From the cell containing the given text, extract its center point as (x, y) coordinate. 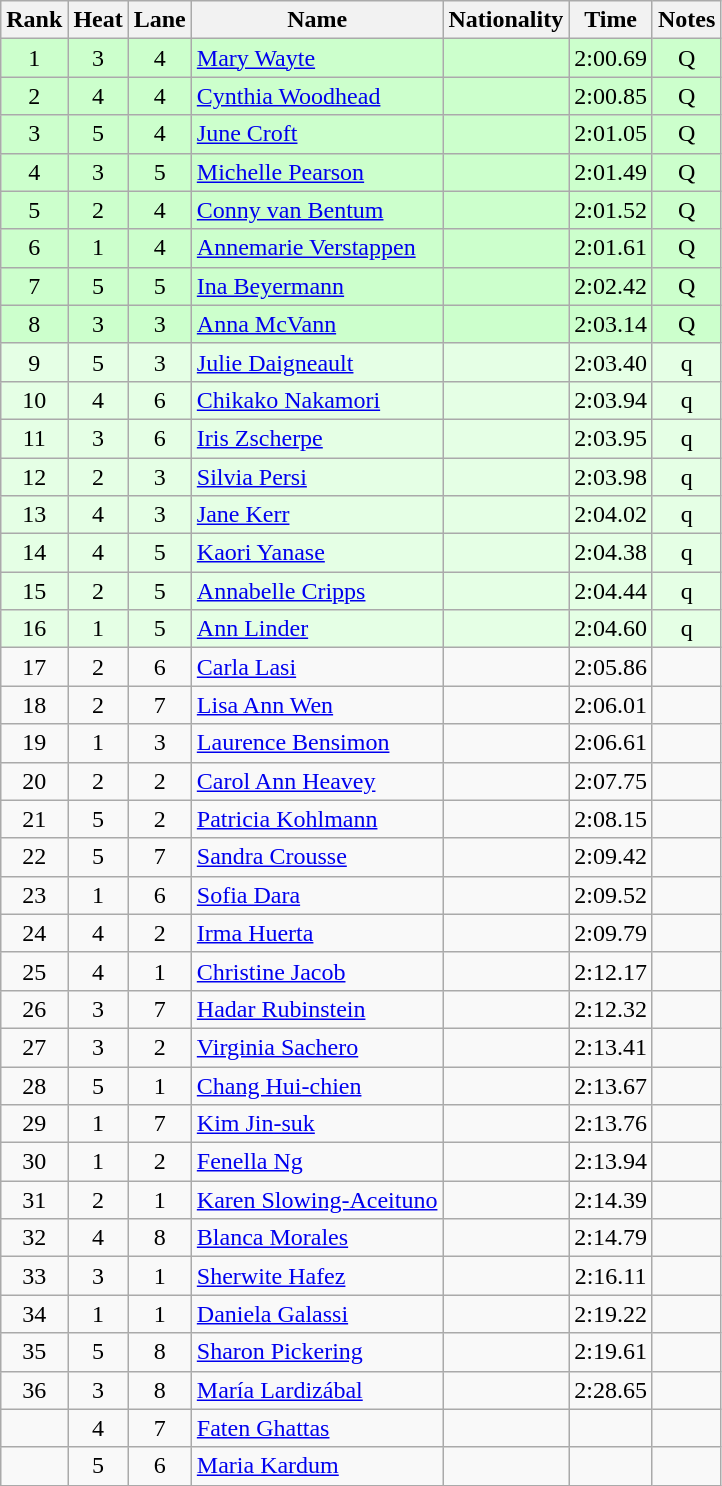
15 (34, 591)
9 (34, 362)
2:06.61 (611, 743)
2:04.60 (611, 629)
Iris Zscherpe (317, 438)
2:04.02 (611, 515)
Irma Huerta (317, 933)
2:00.85 (611, 96)
2:03.14 (611, 324)
35 (34, 1352)
2:01.49 (611, 172)
2:04.44 (611, 591)
33 (34, 1276)
36 (34, 1390)
28 (34, 1085)
2:09.79 (611, 933)
Jane Kerr (317, 515)
29 (34, 1124)
14 (34, 553)
2:19.22 (611, 1314)
Daniela Galassi (317, 1314)
21 (34, 819)
June Croft (317, 134)
2:12.32 (611, 1009)
26 (34, 1009)
2:12.17 (611, 971)
Chikako Nakamori (317, 400)
Sofia Dara (317, 895)
Rank (34, 20)
Anna McVann (317, 324)
Sherwite Hafez (317, 1276)
2:03.40 (611, 362)
Julie Daigneault (317, 362)
Sandra Crousse (317, 857)
23 (34, 895)
Hadar Rubinstein (317, 1009)
Faten Ghattas (317, 1428)
Michelle Pearson (317, 172)
Silvia Persi (317, 477)
Kaori Yanase (317, 553)
2:13.67 (611, 1085)
Chang Hui-chien (317, 1085)
2:09.52 (611, 895)
18 (34, 705)
32 (34, 1238)
2:07.75 (611, 781)
Carla Lasi (317, 667)
2:13.41 (611, 1047)
Annemarie Verstappen (317, 248)
24 (34, 933)
2:04.38 (611, 553)
2:16.11 (611, 1276)
2:00.69 (611, 58)
2:03.94 (611, 400)
20 (34, 781)
2:28.65 (611, 1390)
11 (34, 438)
25 (34, 971)
19 (34, 743)
Christine Jacob (317, 971)
2:08.15 (611, 819)
2:05.86 (611, 667)
Heat (98, 20)
Cynthia Woodhead (317, 96)
2:13.94 (611, 1162)
17 (34, 667)
Virginia Sachero (317, 1047)
Conny van Bentum (317, 210)
Fenella Ng (317, 1162)
16 (34, 629)
2:01.61 (611, 248)
2:14.39 (611, 1200)
Carol Ann Heavey (317, 781)
2:19.61 (611, 1352)
31 (34, 1200)
Maria Kardum (317, 1466)
2:13.76 (611, 1124)
2:03.98 (611, 477)
Nationality (506, 20)
María Lardizábal (317, 1390)
13 (34, 515)
Mary Wayte (317, 58)
Lane (160, 20)
Annabelle Cripps (317, 591)
2:06.01 (611, 705)
Karen Slowing-Aceituno (317, 1200)
12 (34, 477)
2:01.05 (611, 134)
2:09.42 (611, 857)
Sharon Pickering (317, 1352)
27 (34, 1047)
Lisa Ann Wen (317, 705)
2:01.52 (611, 210)
10 (34, 400)
Laurence Bensimon (317, 743)
Name (317, 20)
22 (34, 857)
34 (34, 1314)
Time (611, 20)
Kim Jin-suk (317, 1124)
Patricia Kohlmann (317, 819)
2:14.79 (611, 1238)
Blanca Morales (317, 1238)
30 (34, 1162)
Ann Linder (317, 629)
2:03.95 (611, 438)
Notes (686, 20)
Ina Beyermann (317, 286)
2:02.42 (611, 286)
